Pinpoint the cell where the given text exists, returning its (X, Y) midpoint coordinate. 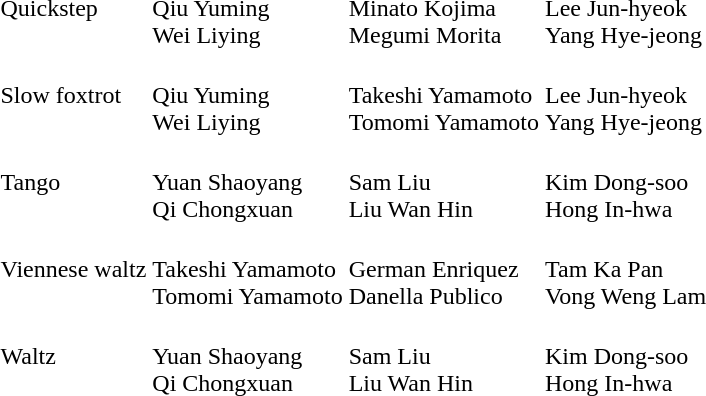
Sam LiuLiu Wan Hin (444, 182)
Yuan ShaoyangQi Chongxuan (248, 182)
German EnriquezDanella Publico (444, 269)
Qiu YumingWei Liying (248, 95)
